Provide the (x, y) coordinate of the cell's center where the given text is located.  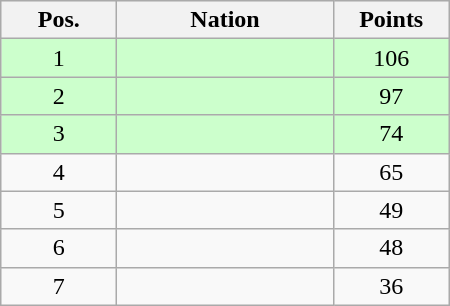
36 (391, 286)
106 (391, 58)
Points (391, 20)
4 (59, 172)
97 (391, 96)
Nation (225, 20)
65 (391, 172)
5 (59, 210)
3 (59, 134)
Pos. (59, 20)
7 (59, 286)
49 (391, 210)
6 (59, 248)
48 (391, 248)
74 (391, 134)
2 (59, 96)
1 (59, 58)
